Search for the cell housing the specified text and yield its (x, y) center coordinate. 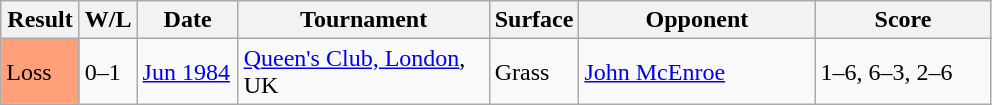
Result (40, 20)
John McEnroe (697, 72)
1–6, 6–3, 2–6 (903, 72)
W/L (108, 20)
Tournament (364, 20)
Date (188, 20)
0–1 (108, 72)
Score (903, 20)
Grass (534, 72)
Loss (40, 72)
Opponent (697, 20)
Surface (534, 20)
Queen's Club, London, UK (364, 72)
Jun 1984 (188, 72)
